Locate the cell with the specified text and output its [x, y] center coordinate. 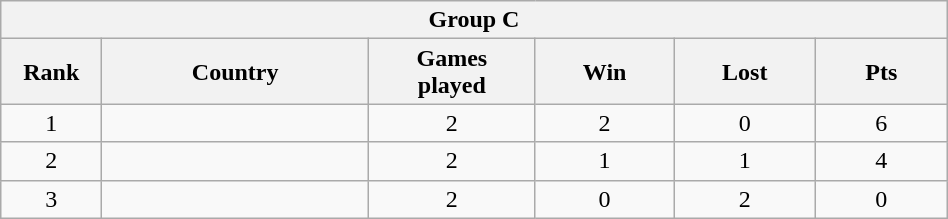
Pts [881, 72]
3 [52, 199]
Country [236, 72]
6 [881, 123]
Win [604, 72]
Group C [474, 20]
Games played [452, 72]
Rank [52, 72]
4 [881, 161]
Lost [744, 72]
